For the text-containing cell, return its midpoint in [X, Y] coordinate format. 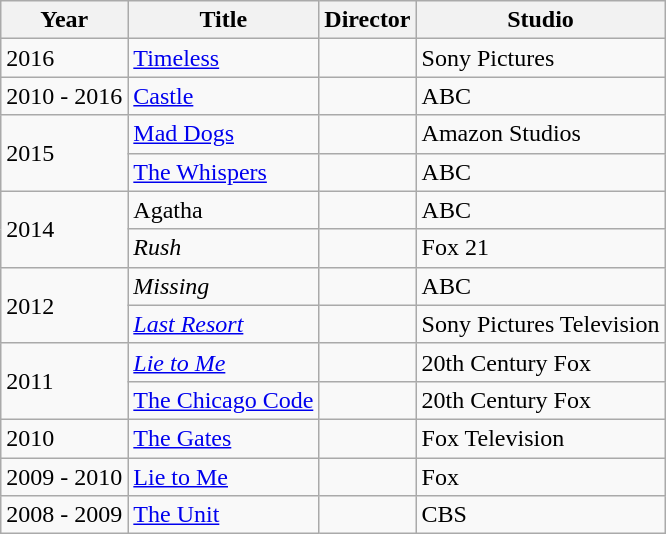
2010 - 2016 [64, 96]
The Gates [224, 438]
2008 - 2009 [64, 515]
2012 [64, 305]
Timeless [224, 58]
2015 [64, 153]
CBS [540, 515]
2011 [64, 381]
The Chicago Code [224, 400]
Amazon Studios [540, 134]
Agatha [224, 210]
Studio [540, 20]
Last Resort [224, 324]
2016 [64, 58]
2009 - 2010 [64, 477]
Fox Television [540, 438]
Mad Dogs [224, 134]
Castle [224, 96]
2010 [64, 438]
The Unit [224, 515]
2014 [64, 229]
Title [224, 20]
Fox 21 [540, 248]
Fox [540, 477]
Sony Pictures Television [540, 324]
Director [368, 20]
Sony Pictures [540, 58]
The Whispers [224, 172]
Rush [224, 248]
Missing [224, 286]
Year [64, 20]
